Locate the cell with the specified text and output its (x, y) center coordinate. 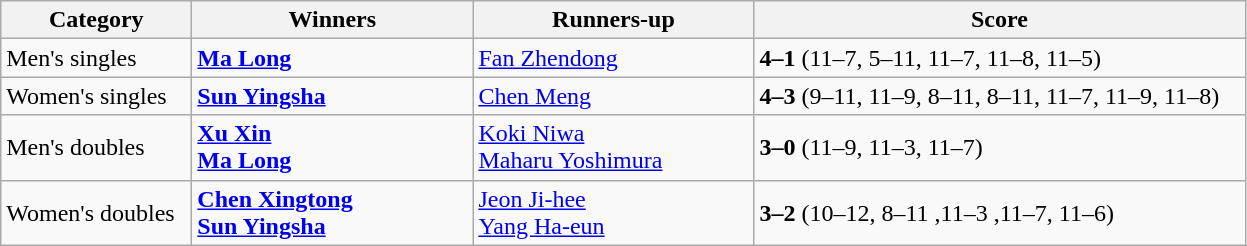
Men's singles (96, 58)
Winners (332, 20)
Fan Zhendong (614, 58)
Women's singles (96, 96)
Ma Long (332, 58)
4–1 (11–7, 5–11, 11–7, 11–8, 11–5) (1000, 58)
4–3 (9–11, 11–9, 8–11, 8–11, 11–7, 11–9, 11–8) (1000, 96)
Women's doubles (96, 212)
Men's doubles (96, 148)
3–2 (10–12, 8–11 ,11–3 ,11–7, 11–6) (1000, 212)
Chen Meng (614, 96)
Xu Xin Ma Long (332, 148)
Runners-up (614, 20)
Sun Yingsha (332, 96)
Category (96, 20)
Chen Xingtong Sun Yingsha (332, 212)
Koki Niwa Maharu Yoshimura (614, 148)
Score (1000, 20)
Jeon Ji-hee Yang Ha-eun (614, 212)
3–0 (11–9, 11–3, 11–7) (1000, 148)
